For the text-containing cell, return its midpoint in [X, Y] coordinate format. 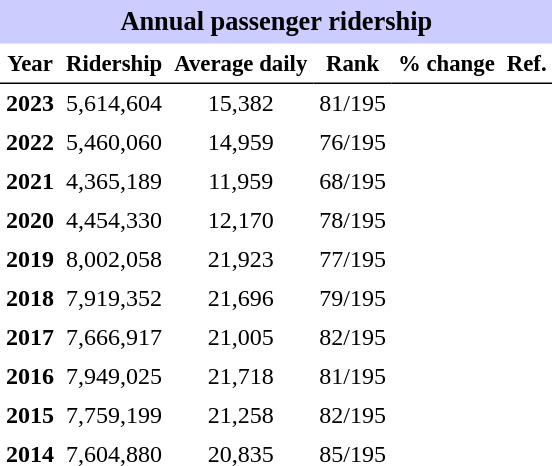
2022 [30, 142]
4,454,330 [114, 220]
Average daily [240, 64]
7,666,917 [114, 338]
2021 [30, 182]
21,005 [240, 338]
68/195 [352, 182]
4,365,189 [114, 182]
11,959 [240, 182]
7,949,025 [114, 376]
Rank [352, 64]
8,002,058 [114, 260]
2016 [30, 376]
21,696 [240, 298]
2023 [30, 104]
Ridership [114, 64]
2015 [30, 416]
Year [30, 64]
77/195 [352, 260]
79/195 [352, 298]
2019 [30, 260]
7,919,352 [114, 298]
2018 [30, 298]
14,959 [240, 142]
2020 [30, 220]
21,258 [240, 416]
15,382 [240, 104]
2017 [30, 338]
% change [446, 64]
7,759,199 [114, 416]
5,460,060 [114, 142]
76/195 [352, 142]
78/195 [352, 220]
12,170 [240, 220]
21,923 [240, 260]
5,614,604 [114, 104]
21,718 [240, 376]
